Find where the given text appears and provide that cell's center as (x, y) coordinate. 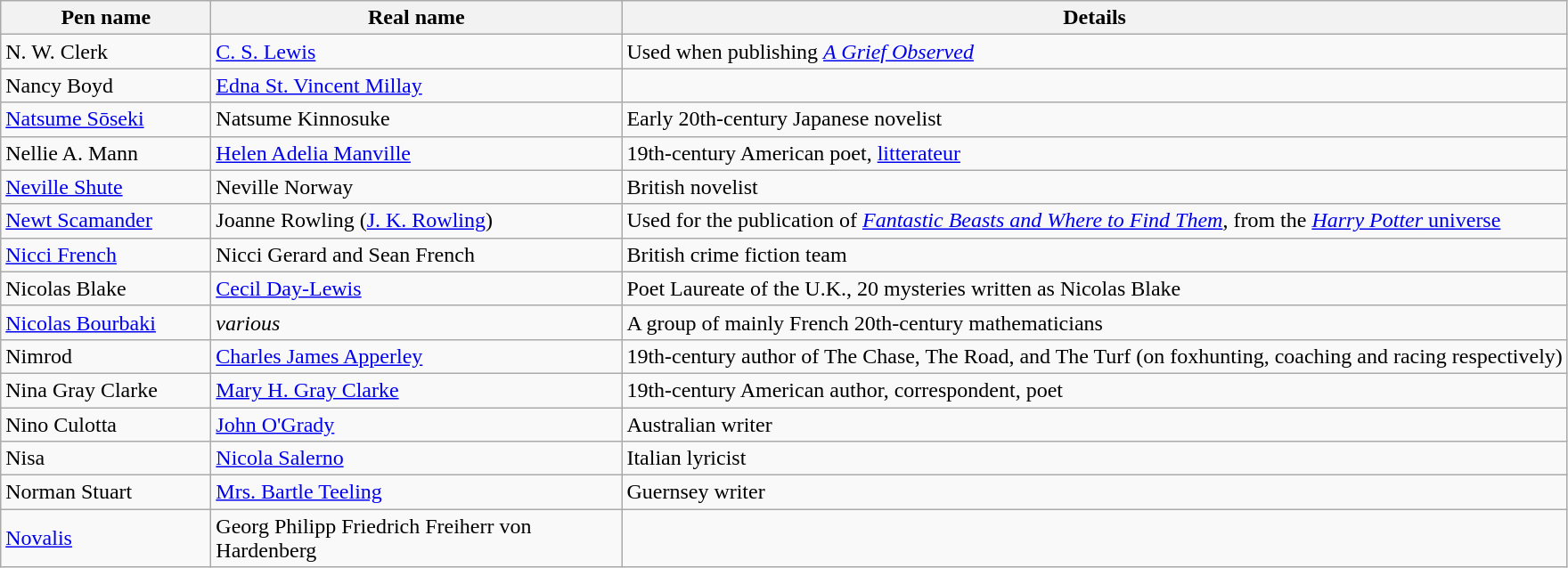
Nicolas Blake (106, 288)
Mrs. Bartle Teeling (417, 492)
Used when publishing A Grief Observed (1094, 52)
Nicci Gerard and Sean French (417, 255)
C. S. Lewis (417, 52)
Neville Norway (417, 187)
Novalis (106, 538)
Nino Culotta (106, 425)
British novelist (1094, 187)
Helen Adelia Manville (417, 153)
British crime fiction team (1094, 255)
Joanne Rowling (J. K. Rowling) (417, 221)
Poet Laureate of the U.K., 20 mysteries written as Nicolas Blake (1094, 288)
19th-century author of The Chase, The Road, and The Turf (on foxhunting, coaching and racing respectively) (1094, 356)
Cecil Day-Lewis (417, 288)
Guernsey writer (1094, 492)
Charles James Apperley (417, 356)
Norman Stuart (106, 492)
Nina Gray Clarke (106, 390)
Neville Shute (106, 187)
19th-century American poet, litterateur (1094, 153)
Italian lyricist (1094, 458)
Nicola Salerno (417, 458)
Georg Philipp Friedrich Freiherr von Hardenberg (417, 538)
Natsume Sōseki (106, 119)
Nancy Boyd (106, 85)
19th-century American author, correspondent, poet (1094, 390)
Pen name (106, 18)
Nicci French (106, 255)
Newt Scamander (106, 221)
Nellie A. Mann (106, 153)
Edna St. Vincent Millay (417, 85)
Mary H. Gray Clarke (417, 390)
Natsume Kinnosuke (417, 119)
Nisa (106, 458)
Details (1094, 18)
Australian writer (1094, 425)
Used for the publication of Fantastic Beasts and Where to Find Them, from the Harry Potter universe (1094, 221)
John O'Grady (417, 425)
various (417, 322)
Real name (417, 18)
Early 20th-century Japanese novelist (1094, 119)
Nicolas Bourbaki (106, 322)
Nimrod (106, 356)
N. W. Clerk (106, 52)
A group of mainly French 20th-century mathematicians (1094, 322)
